From the cell containing the given text, extract its center point as [X, Y] coordinate. 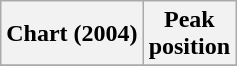
Chart (2004) [72, 34]
Peakposition [189, 34]
